Detect which cell encompasses the target text, then output its (X, Y) center coordinate. 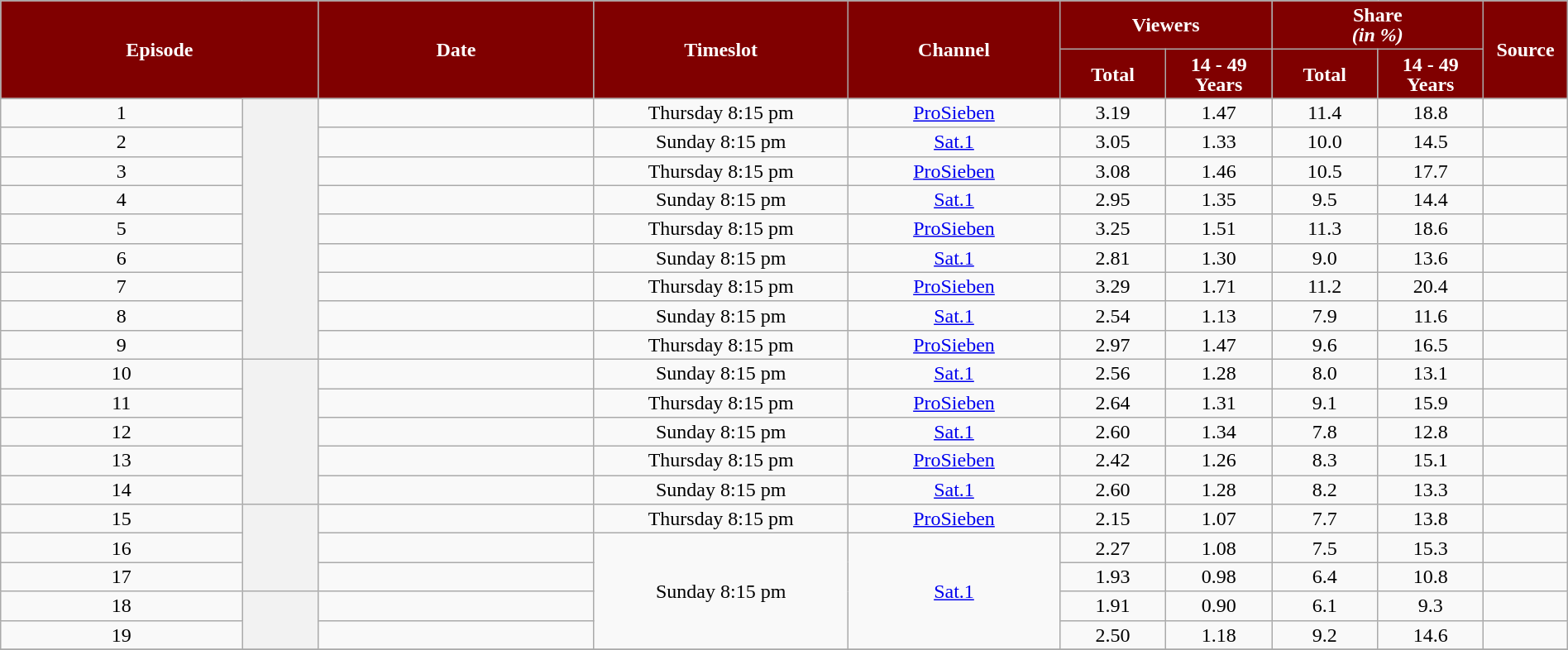
10.0 (1325, 142)
Viewers (1166, 25)
2.50 (1113, 635)
Share(in %) (1378, 25)
15 (122, 519)
1.08 (1219, 547)
2.56 (1113, 374)
8.0 (1325, 374)
13.8 (1431, 519)
13.3 (1431, 490)
18.6 (1431, 228)
2.42 (1113, 461)
2.15 (1113, 519)
7.9 (1325, 316)
14.5 (1431, 142)
18 (122, 605)
6.4 (1325, 577)
16 (122, 547)
8.2 (1325, 490)
1.46 (1219, 170)
7.8 (1325, 432)
9.3 (1431, 605)
7.5 (1325, 547)
15.3 (1431, 547)
10.8 (1431, 577)
11.4 (1325, 112)
2.95 (1113, 200)
1 (122, 112)
Source (1525, 50)
1.13 (1219, 316)
3.08 (1113, 170)
9.1 (1325, 404)
14.6 (1431, 635)
16.5 (1431, 344)
20.4 (1431, 286)
9.6 (1325, 344)
15.1 (1431, 461)
1.31 (1219, 404)
17.7 (1431, 170)
2.81 (1113, 258)
0.90 (1219, 605)
9 (122, 344)
Episode (160, 50)
1.91 (1113, 605)
14.4 (1431, 200)
7.7 (1325, 519)
10 (122, 374)
8 (122, 316)
11 (122, 404)
11.2 (1325, 286)
1.35 (1219, 200)
9.0 (1325, 258)
3.19 (1113, 112)
11.3 (1325, 228)
2.27 (1113, 547)
2 (122, 142)
9.2 (1325, 635)
1.18 (1219, 635)
2.54 (1113, 316)
7 (122, 286)
0.98 (1219, 577)
6 (122, 258)
3.05 (1113, 142)
1.71 (1219, 286)
1.33 (1219, 142)
13 (122, 461)
3.29 (1113, 286)
Channel (954, 50)
18.8 (1431, 112)
17 (122, 577)
8.3 (1325, 461)
4 (122, 200)
1.51 (1219, 228)
10.5 (1325, 170)
19 (122, 635)
1.07 (1219, 519)
1.34 (1219, 432)
14 (122, 490)
3.25 (1113, 228)
Timeslot (721, 50)
12.8 (1431, 432)
15.9 (1431, 404)
2.97 (1113, 344)
1.26 (1219, 461)
9.5 (1325, 200)
Date (457, 50)
6.1 (1325, 605)
11.6 (1431, 316)
13.6 (1431, 258)
13.1 (1431, 374)
3 (122, 170)
2.64 (1113, 404)
12 (122, 432)
5 (122, 228)
1.93 (1113, 577)
1.30 (1219, 258)
